Return the (x, y) coordinate for the center point of the cell that contains the specified text.  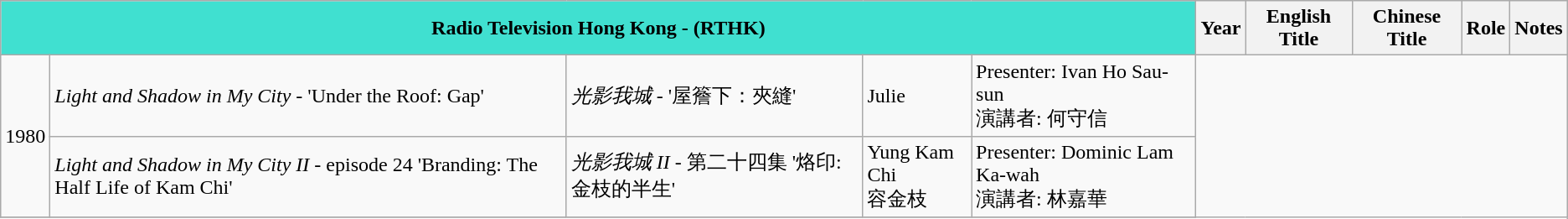
Role (1486, 29)
English Title (1298, 29)
光影我城 II - 第二十四集 '烙印: 金枝的半生' (714, 176)
Julie (917, 96)
Year (1221, 29)
Chinese Title (1407, 29)
Light and Shadow in My City - 'Under the Roof: Gap' (308, 96)
光影我城 - '屋簷下：夾縫' (714, 96)
Notes (1539, 29)
1980 (25, 136)
Presenter: Dominic Lam Ka-wah 演講者: 林嘉華 (1084, 176)
Radio Television Hong Kong - (RTHK) (598, 29)
Yung Kam Chi容金枝 (917, 176)
Light and Shadow in My City II - episode 24 'Branding: The Half Life of Kam Chi' (308, 176)
Presenter: Ivan Ho Sau-sun演講者: 何守信 (1084, 96)
